Extract the (X, Y) coordinate from the center of the cell holding the provided text.  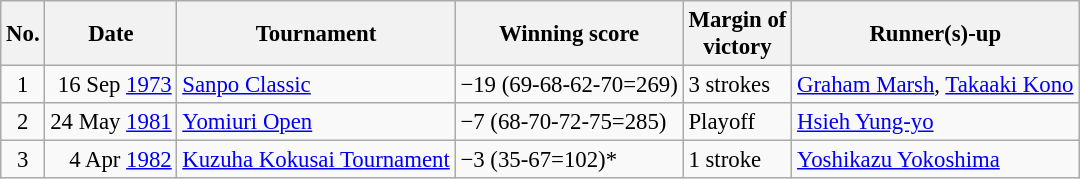
Winning score (569, 34)
Yomiuri Open (316, 122)
16 Sep 1973 (111, 85)
Playoff (738, 122)
Sanpo Classic (316, 85)
Date (111, 34)
Runner(s)-up (936, 34)
−7 (68-70-72-75=285) (569, 122)
24 May 1981 (111, 122)
2 (23, 122)
−3 (35-67=102)* (569, 160)
3 strokes (738, 85)
1 (23, 85)
1 stroke (738, 160)
−19 (69-68-62-70=269) (569, 85)
Margin ofvictory (738, 34)
Hsieh Yung-yo (936, 122)
Yoshikazu Yokoshima (936, 160)
No. (23, 34)
Graham Marsh, Takaaki Kono (936, 85)
Tournament (316, 34)
3 (23, 160)
Kuzuha Kokusai Tournament (316, 160)
4 Apr 1982 (111, 160)
